From the cell containing the given text, extract its center point as [x, y] coordinate. 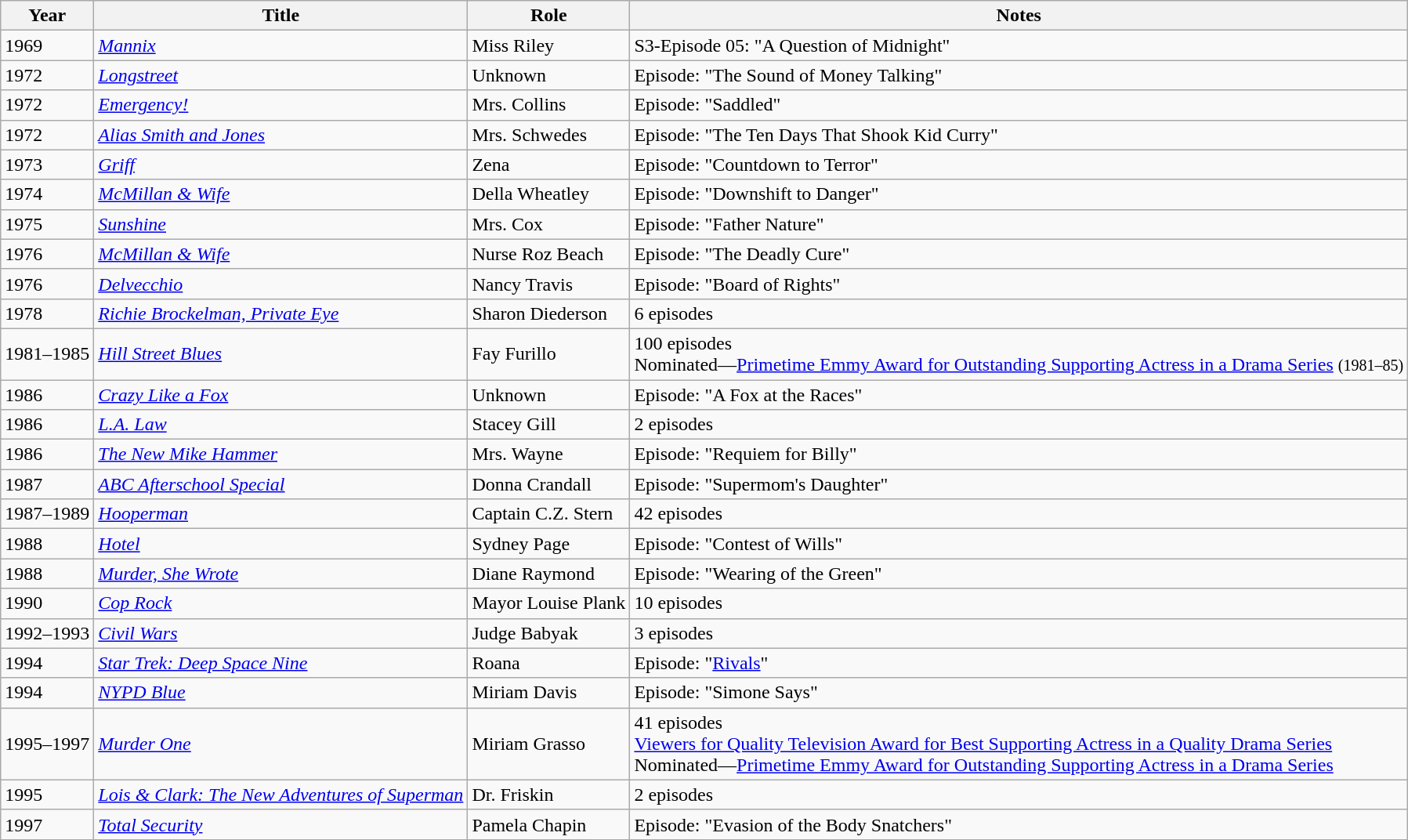
Murder One [281, 744]
Notes [1019, 16]
Alias Smith and Jones [281, 135]
Total Security [281, 824]
Episode: "Evasion of the Body Snatchers" [1019, 824]
Longstreet [281, 75]
42 episodes [1019, 514]
1987–1989 [47, 514]
1997 [47, 824]
Episode: "Saddled" [1019, 105]
Episode: "Father Nature" [1019, 224]
Episode: "The Deadly Cure" [1019, 254]
Richie Brockelman, Private Eye [281, 313]
Title [281, 16]
Dr. Friskin [548, 795]
Captain C.Z. Stern [548, 514]
Mrs. Cox [548, 224]
Pamela Chapin [548, 824]
L.A. Law [281, 425]
Episode: "Requiem for Billy" [1019, 454]
Lois & Clark: The New Adventures of Superman [281, 795]
Judge Babyak [548, 633]
Griff [281, 165]
Cop Rock [281, 603]
Episode: "Rivals" [1019, 663]
Hill Street Blues [281, 354]
6 episodes [1019, 313]
Donna Crandall [548, 484]
Nancy Travis [548, 284]
Della Wheatley [548, 194]
3 episodes [1019, 633]
Role [548, 16]
1992–1993 [47, 633]
1969 [47, 45]
Nurse Roz Beach [548, 254]
Mayor Louise Plank [548, 603]
Mrs. Wayne [548, 454]
Episode: "Supermom's Daughter" [1019, 484]
1973 [47, 165]
Episode: "The Sound of Money Talking" [1019, 75]
1987 [47, 484]
Episode: "A Fox at the Races" [1019, 394]
Zena [548, 165]
Sunshine [281, 224]
Stacey Gill [548, 425]
1995–1997 [47, 744]
Hotel [281, 544]
NYPD Blue [281, 693]
Civil Wars [281, 633]
Star Trek: Deep Space Nine [281, 663]
S3-Episode 05: "A Question of Midnight" [1019, 45]
1974 [47, 194]
Murder, She Wrote [281, 574]
1990 [47, 603]
100 episodesNominated—Primetime Emmy Award for Outstanding Supporting Actress in a Drama Series (1981–85) [1019, 354]
Fay Furillo [548, 354]
Mrs. Collins [548, 105]
Diane Raymond [548, 574]
Miss Riley [548, 45]
1978 [47, 313]
Hooperman [281, 514]
The New Mike Hammer [281, 454]
Crazy Like a Fox [281, 394]
Episode: "Board of Rights" [1019, 284]
Delvecchio [281, 284]
Mannix [281, 45]
Mrs. Schwedes [548, 135]
Episode: "Countdown to Terror" [1019, 165]
1981–1985 [47, 354]
Roana [548, 663]
10 episodes [1019, 603]
Episode: "Contest of Wills" [1019, 544]
Miriam Davis [548, 693]
ABC Afterschool Special [281, 484]
1995 [47, 795]
Sharon Diederson [548, 313]
Emergency! [281, 105]
Episode: "Wearing of the Green" [1019, 574]
Episode: "Downshift to Danger" [1019, 194]
Episode: "The Ten Days That Shook Kid Curry" [1019, 135]
Year [47, 16]
Episode: "Simone Says" [1019, 693]
Miriam Grasso [548, 744]
1975 [47, 224]
Sydney Page [548, 544]
